Scan for the cell matching the given text and deliver its [x, y] coordinate at center. 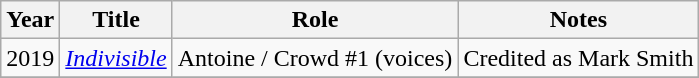
Credited as Mark Smith [578, 58]
Indivisible [116, 58]
Year [30, 20]
2019 [30, 58]
Antoine / Crowd #1 (voices) [315, 58]
Title [116, 20]
Role [315, 20]
Notes [578, 20]
